From the cell containing the given text, extract its center point as [X, Y] coordinate. 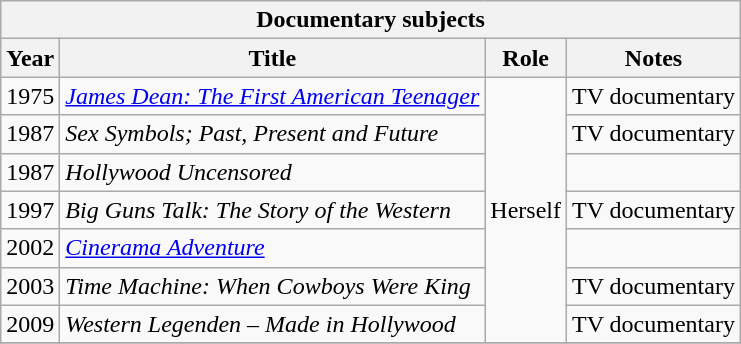
Year [30, 58]
1975 [30, 96]
Big Guns Talk: The Story of the Western [272, 210]
2003 [30, 286]
Hollywood Uncensored [272, 172]
Role [526, 58]
Title [272, 58]
Cinerama Adventure [272, 248]
2009 [30, 324]
Western Legenden – Made in Hollywood [272, 324]
Documentary subjects [371, 20]
Time Machine: When Cowboys Were King [272, 286]
James Dean: The First American Teenager [272, 96]
1997 [30, 210]
Herself [526, 210]
Notes [654, 58]
Sex Symbols; Past, Present and Future [272, 134]
2002 [30, 248]
